Scan for the cell matching the given text and deliver its (x, y) coordinate at center. 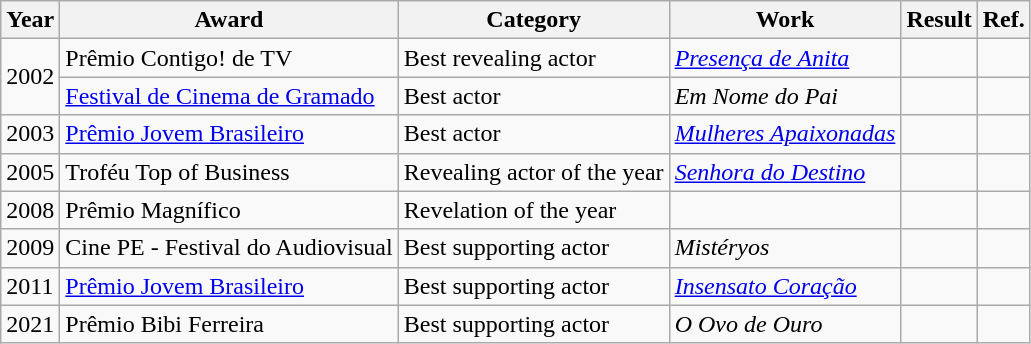
Best revealing actor (534, 58)
2003 (30, 134)
Award (229, 20)
2011 (30, 286)
Year (30, 20)
Result (939, 20)
Revealing actor of the year (534, 172)
Mulheres Apaixonadas (785, 134)
O Ovo de Ouro (785, 324)
Prêmio Magnífico (229, 210)
Prêmio Bibi Ferreira (229, 324)
Festival de Cinema de Gramado (229, 96)
Ref. (1004, 20)
2009 (30, 248)
2021 (30, 324)
Troféu Top of Business (229, 172)
Revelation of the year (534, 210)
Em Nome do Pai (785, 96)
2008 (30, 210)
Insensato Coração (785, 286)
Category (534, 20)
Work (785, 20)
Mistéryos (785, 248)
2002 (30, 77)
Presença de Anita (785, 58)
Senhora do Destino (785, 172)
Prêmio Contigo! de TV (229, 58)
Cine PE - Festival do Audiovisual (229, 248)
2005 (30, 172)
